Output the [X, Y] coordinate of the center of the cell containing the given text.  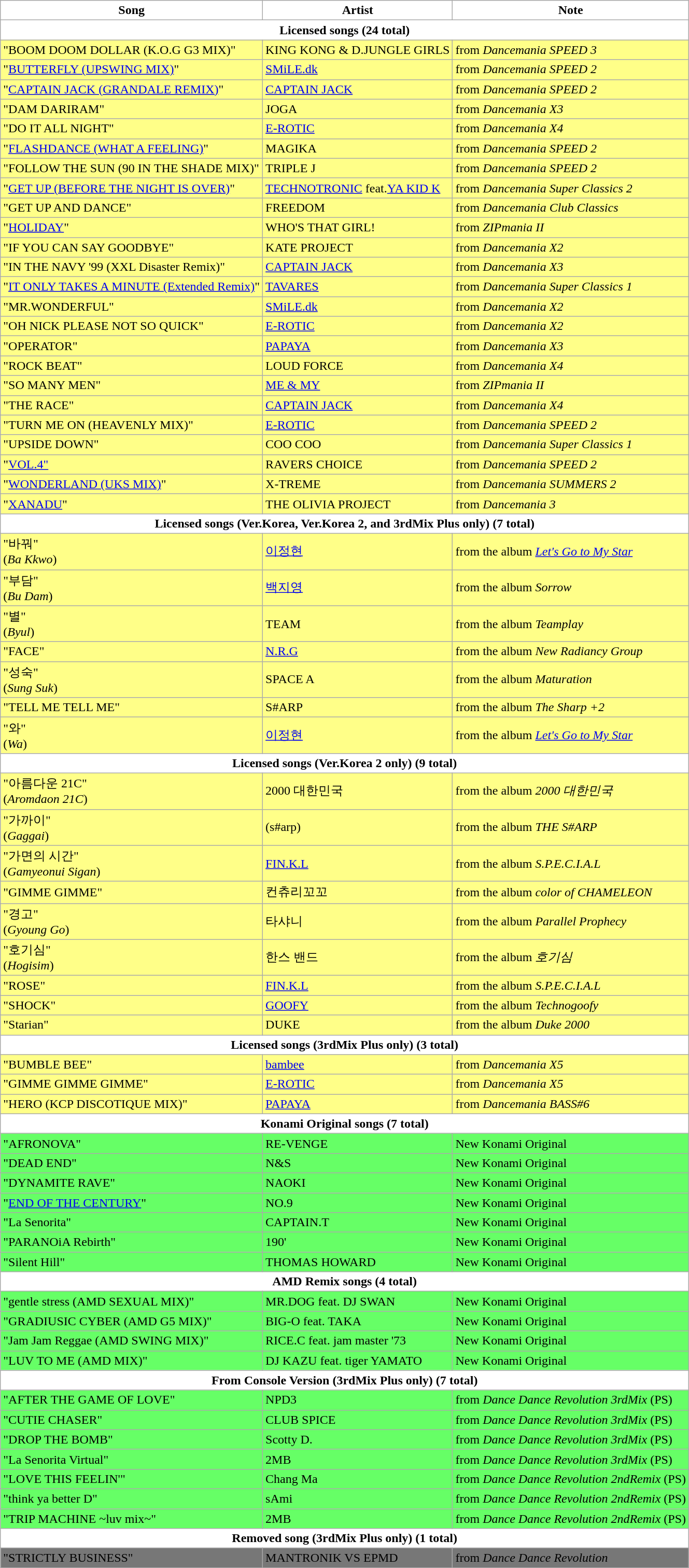
AMD Remix songs (4 total) [345, 1282]
"BUTTERFLY (UPSWING MIX)" [132, 70]
"HERO (KCP DISCOTIQUE MIX)" [132, 1104]
"PARANOiA Rebirth" [132, 1242]
"FOLLOW THE SUN (90 IN THE SHADE MIX)" [132, 168]
BIG-O feat. TAKA [358, 1321]
bambee [358, 1064]
"DEAD END" [132, 1163]
MR.DOG feat. DJ SWAN [358, 1301]
from Dancemania BASS#6 [571, 1104]
"GRADIUSIC CYBER (AMD G5 MIX)" [132, 1321]
from Dance Dance Revolution [571, 1558]
N.R.G [358, 651]
"GIMME GIMME" [132, 892]
from the album color of CHAMELEON [571, 892]
MANTRONIK VS EPMD [358, 1558]
"DAM DARIRAM" [132, 109]
DJ KAZU feat. tiger YAMATO [358, 1361]
from the album THE S#ARP [571, 827]
타샤니 [358, 922]
RICE.C feat. jam master '73 [358, 1341]
"XANADU" [132, 504]
SPACE A [358, 679]
"아름다운 21C"(Aromdaon 21C) [132, 791]
FREEDOM [358, 207]
"La Senorita Virtual" [132, 1459]
from the album Maturation [571, 679]
from Dancemania SPEED 3 [571, 50]
CAPTAIN.T [358, 1223]
Licensed songs (24 total) [345, 30]
"GIMME GIMME GIMME" [132, 1084]
2000 대한민국 [358, 791]
Scotty D. [358, 1439]
from the album 호기심 [571, 958]
Chang Ma [358, 1479]
"AFRONOVA" [132, 1143]
KING KONG & D.JUNGLE GIRLS [358, 50]
sAmi [358, 1498]
THE OLIVIA PROJECT [358, 504]
TEAM [358, 624]
"LUV TO ME (AMD MIX)" [132, 1361]
from the album Technogoofy [571, 1005]
from Dancemania SUMMERS 2 [571, 484]
"UPSIDE DOWN" [132, 445]
ME & MY [358, 385]
"DROP THE BOMB" [132, 1439]
THOMAS HOWARD [358, 1262]
"Silent Hill" [132, 1262]
JOGA [358, 109]
"GET UP AND DANCE" [132, 207]
190' [358, 1242]
From Console Version (3rdMix Plus only) (7 total) [345, 1380]
한스 밴드 [358, 958]
"FLASHDANCE (WHAT A FEELING)" [132, 148]
"END OF THE CENTURY" [132, 1203]
RE-VENGE [358, 1143]
"gentle stress (AMD SEXUAL MIX)" [132, 1301]
"CAPTAIN JACK (GRANDALE REMIX)" [132, 89]
(s#arp) [358, 827]
"DO IT ALL NIGHT" [132, 129]
Konami Original songs (7 total) [345, 1123]
"SO MANY MEN" [132, 385]
"Jam Jam Reggae (AMD SWING MIX)" [132, 1341]
"호기심"(Hogisim) [132, 958]
from Dancemania 3 [571, 504]
N&S [358, 1163]
"성숙"(Sung Suk) [132, 679]
"FACE" [132, 651]
RAVERS CHOICE [358, 464]
TECHNOTRONIC feat.YA KID K [358, 188]
"바꿔"(Ba Kkwo) [132, 551]
"ROCK BEAT" [132, 366]
MAGIKA [358, 148]
"SHOCK" [132, 1005]
"VOL.4" [132, 464]
"La Senorita" [132, 1223]
Note [571, 10]
"ROSE" [132, 986]
from the album 2000 대한민국 [571, 791]
TRIPLE J [358, 168]
"THE RACE" [132, 405]
"TELL ME TELL ME" [132, 707]
"OPERATOR" [132, 346]
S#ARP [358, 707]
"IN THE NAVY '99 (XXL Disaster Remix)" [132, 267]
CLUB SPICE [358, 1420]
from the album New Radiancy Group [571, 651]
Licensed songs (Ver.Korea, Ver.Korea 2, and 3rdMix Plus only) (7 total) [345, 523]
"BOOM DOOM DOLLAR (K.O.G G3 MIX)" [132, 50]
"별"(Byul) [132, 624]
from the album Parallel Prophecy [571, 922]
Song [132, 10]
WHO'S THAT GIRL! [358, 227]
"DYNAMITE RAVE" [132, 1183]
TAVARES [358, 287]
"와"(Wa) [132, 736]
Artist [358, 10]
X-TREME [358, 484]
"STRICTLY BUSINESS" [132, 1558]
LOUD FORCE [358, 366]
"OH NICK PLEASE NOT SO QUICK" [132, 326]
"HOLIDAY" [132, 227]
"WONDERLAND (UKS MIX)" [132, 484]
from Dancemania Super Classics 2 [571, 188]
백지영 [358, 588]
from the album Sorrow [571, 588]
Licensed songs (Ver.Korea 2 only) (9 total) [345, 763]
"GET UP (BEFORE THE NIGHT IS OVER)" [132, 188]
"CUTIE CHASER" [132, 1420]
"Starian" [132, 1025]
"TRIP MACHINE ~luv mix~" [132, 1518]
GOOFY [358, 1005]
"LOVE THIS FEELIN'" [132, 1479]
from the album The Sharp +2 [571, 707]
"BUMBLE BEE" [132, 1064]
Licensed songs (3rdMix Plus only) (3 total) [345, 1045]
"가까이"(Gaggai) [132, 827]
"TURN ME ON (HEAVENLY MIX)" [132, 425]
Removed song (3rdMix Plus only) (1 total) [345, 1538]
"IF YOU CAN SAY GOODBYE" [132, 247]
from the album Duke 2000 [571, 1025]
COO COO [358, 445]
"MR.WONDERFUL" [132, 307]
DUKE [358, 1025]
NPD3 [358, 1400]
"AFTER THE GAME OF LOVE" [132, 1400]
from the album Teamplay [571, 624]
"think ya better D" [132, 1498]
"가면의 시간"(Gamyeonui Sigan) [132, 864]
from Dancemania Club Classics [571, 207]
KATE PROJECT [358, 247]
"부담"(Bu Dam) [132, 588]
"경고"(Gyoung Go) [132, 922]
NAOKI [358, 1183]
컨츄리꼬꼬 [358, 892]
NO.9 [358, 1203]
"IT ONLY TAKES A MINUTE (Extended Remix)" [132, 287]
